Find where the given text appears and provide that cell's center as [X, Y] coordinate. 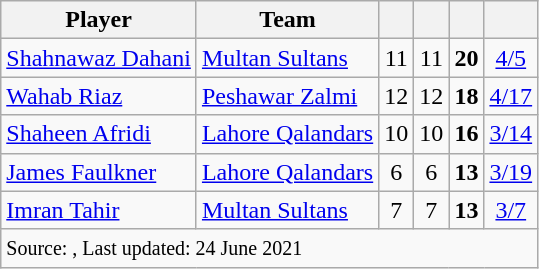
James Faulkner [99, 172]
4/5 [511, 58]
4/17 [511, 96]
Team [287, 20]
Source: , Last updated: 24 June 2021 [270, 248]
Shahnawaz Dahani [99, 58]
18 [466, 96]
Shaheen Afridi [99, 134]
3/19 [511, 172]
16 [466, 134]
Player [99, 20]
Wahab Riaz [99, 96]
Imran Tahir [99, 210]
20 [466, 58]
3/14 [511, 134]
Peshawar Zalmi [287, 96]
3/7 [511, 210]
